For the text-containing cell, return its midpoint in [x, y] coordinate format. 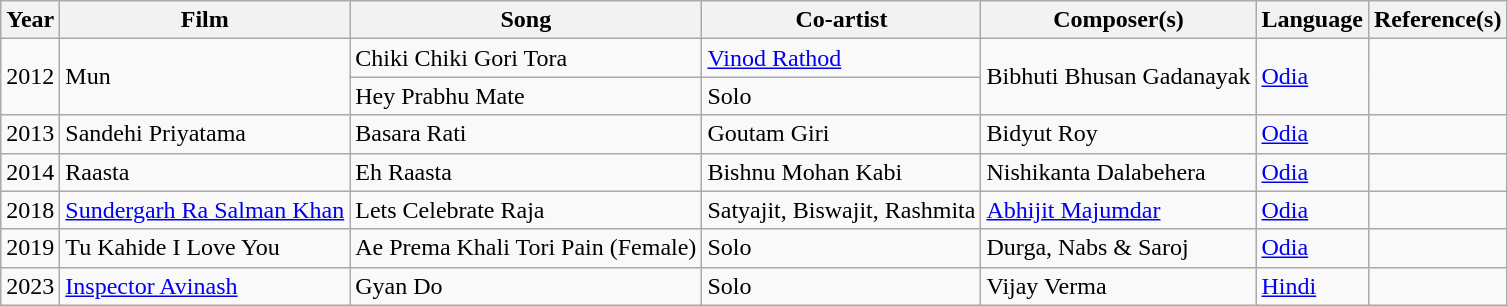
Raasta [205, 172]
Co-artist [842, 20]
Composer(s) [1118, 20]
Reference(s) [1438, 20]
Tu Kahide I Love You [205, 248]
2014 [30, 172]
Mun [205, 77]
Gyan Do [526, 286]
2013 [30, 134]
Ae Prema Khali Tori Pain (Female) [526, 248]
Nishikanta Dalabehera [1118, 172]
Eh Raasta [526, 172]
Bibhuti Bhusan Gadanayak [1118, 77]
Bidyut Roy [1118, 134]
Goutam Giri [842, 134]
Satyajit, Biswajit, Rashmita [842, 210]
Hey Prabhu Mate [526, 96]
Hindi [1312, 286]
2023 [30, 286]
Language [1312, 20]
2019 [30, 248]
Durga, Nabs & Saroj [1118, 248]
Inspector Avinash [205, 286]
2018 [30, 210]
Basara Rati [526, 134]
Year [30, 20]
Lets Celebrate Raja [526, 210]
Chiki Chiki Gori Tora [526, 58]
Bishnu Mohan Kabi [842, 172]
Sandehi Priyatama [205, 134]
Sundergarh Ra Salman Khan [205, 210]
Abhijit Majumdar [1118, 210]
Film [205, 20]
Vinod Rathod [842, 58]
Song [526, 20]
Vijay Verma [1118, 286]
2012 [30, 77]
